Search for the cell housing the specified text and yield its [x, y] center coordinate. 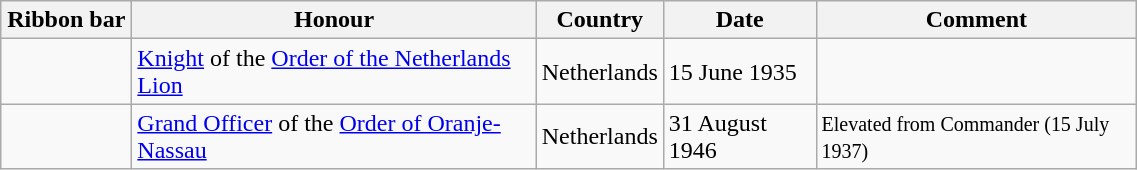
Ribbon bar [66, 20]
Elevated from Commander (15 July 1937) [976, 136]
Honour [334, 20]
Grand Officer of the Order of Oranje-Nassau [334, 136]
Comment [976, 20]
Knight of the Order of the Netherlands Lion [334, 72]
15 June 1935 [740, 72]
Date [740, 20]
Country [600, 20]
31 August 1946 [740, 136]
